Detect which cell encompasses the target text, then output its (x, y) center coordinate. 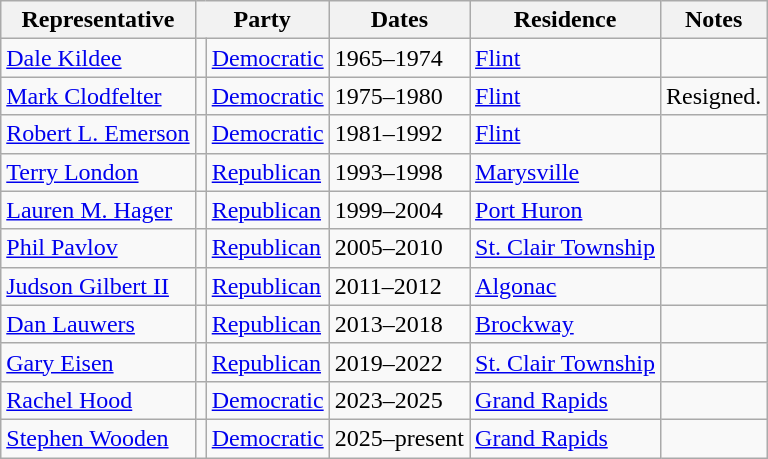
Stephen Wooden (98, 438)
1993–1998 (399, 172)
Representative (98, 20)
Notes (714, 20)
Dale Kildee (98, 58)
Party (262, 20)
Marysville (566, 172)
Lauren M. Hager (98, 210)
Gary Eisen (98, 362)
1965–1974 (399, 58)
Dan Lauwers (98, 324)
Residence (566, 20)
Brockway (566, 324)
Robert L. Emerson (98, 134)
Dates (399, 20)
2011–2012 (399, 286)
1981–1992 (399, 134)
Judson Gilbert II (98, 286)
2019–2022 (399, 362)
Terry London (98, 172)
Algonac (566, 286)
2025–present (399, 438)
Phil Pavlov (98, 248)
Rachel Hood (98, 400)
2023–2025 (399, 400)
2005–2010 (399, 248)
Resigned. (714, 96)
Mark Clodfelter (98, 96)
2013–2018 (399, 324)
1999–2004 (399, 210)
1975–1980 (399, 96)
Port Huron (566, 210)
